Capture the cell that displays the provided text and extract its [X, Y] central coordinate. 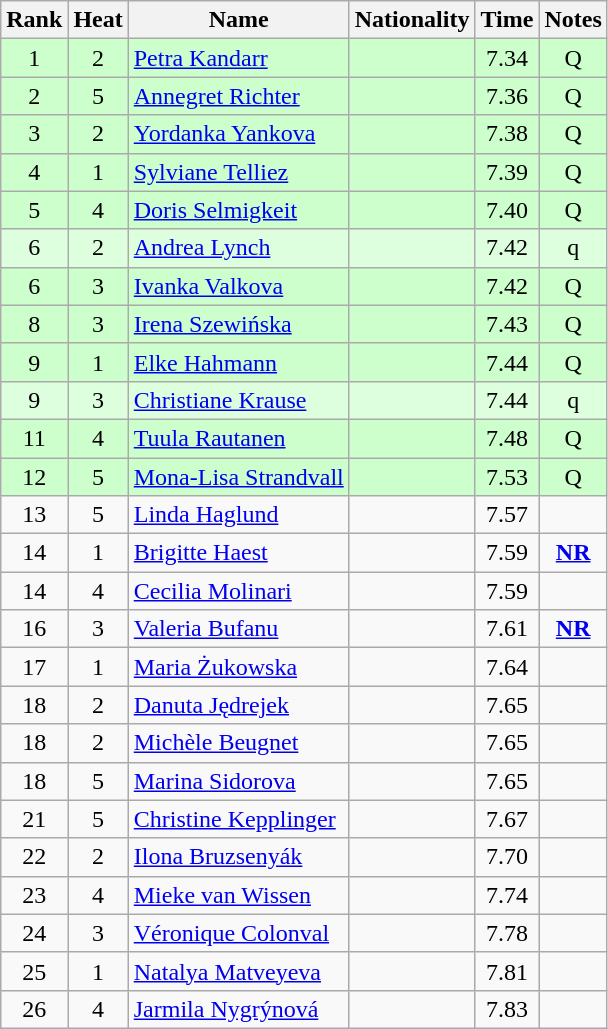
21 [34, 819]
Ivanka Valkova [238, 286]
Yordanka Yankova [238, 134]
Sylviane Telliez [238, 172]
24 [34, 933]
7.40 [507, 210]
7.78 [507, 933]
11 [34, 438]
Name [238, 20]
12 [34, 477]
Notes [573, 20]
Annegret Richter [238, 96]
Mieke van Wissen [238, 895]
Elke Hahmann [238, 362]
Irena Szewińska [238, 324]
Doris Selmigkeit [238, 210]
7.70 [507, 857]
Natalya Matveyeva [238, 971]
22 [34, 857]
25 [34, 971]
Petra Kandarr [238, 58]
7.36 [507, 96]
Véronique Colonval [238, 933]
7.48 [507, 438]
Rank [34, 20]
Christine Kepplinger [238, 819]
Michèle Beugnet [238, 743]
Time [507, 20]
Jarmila Nygrýnová [238, 1009]
Ilona Bruzsenyák [238, 857]
7.74 [507, 895]
Brigitte Haest [238, 553]
7.34 [507, 58]
7.53 [507, 477]
7.43 [507, 324]
16 [34, 629]
Nationality [412, 20]
Heat [98, 20]
23 [34, 895]
26 [34, 1009]
Tuula Rautanen [238, 438]
7.61 [507, 629]
Danuta Jędrejek [238, 705]
7.83 [507, 1009]
Christiane Krause [238, 400]
7.67 [507, 819]
7.57 [507, 515]
Mona-Lisa Strandvall [238, 477]
7.64 [507, 667]
Maria Żukowska [238, 667]
Andrea Lynch [238, 248]
Cecilia Molinari [238, 591]
17 [34, 667]
7.39 [507, 172]
Valeria Bufanu [238, 629]
8 [34, 324]
13 [34, 515]
Linda Haglund [238, 515]
7.81 [507, 971]
7.38 [507, 134]
Marina Sidorova [238, 781]
